Return the (x, y) coordinate for the center point of the cell that contains the specified text.  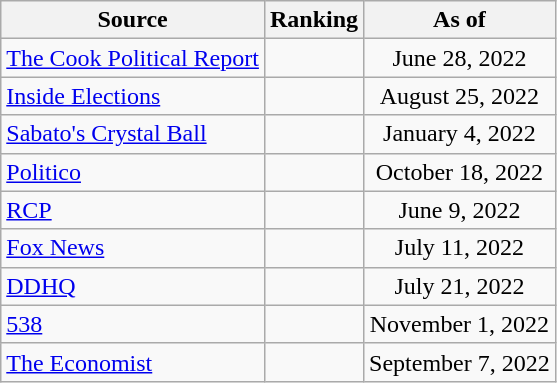
DDHQ (133, 286)
Fox News (133, 248)
Ranking (314, 20)
November 1, 2022 (460, 324)
July 11, 2022 (460, 248)
Source (133, 20)
October 18, 2022 (460, 172)
Politico (133, 172)
January 4, 2022 (460, 134)
September 7, 2022 (460, 362)
The Economist (133, 362)
RCP (133, 210)
August 25, 2022 (460, 96)
As of (460, 20)
Inside Elections (133, 96)
June 28, 2022 (460, 58)
The Cook Political Report (133, 58)
July 21, 2022 (460, 286)
538 (133, 324)
Sabato's Crystal Ball (133, 134)
June 9, 2022 (460, 210)
